Return (x, y) of the center of cell containing provided text 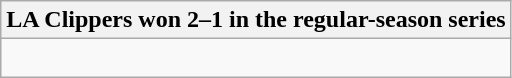
LA Clippers won 2–1 in the regular-season series (256, 20)
